Locate the cell with the specified text and output its (X, Y) center coordinate. 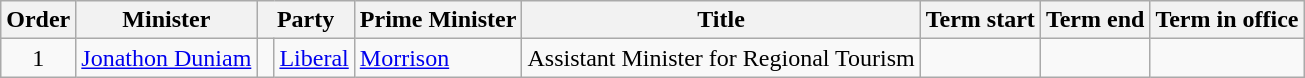
Party (306, 20)
Minister (166, 20)
Term start (980, 20)
1 (38, 58)
Prime Minister (438, 20)
Morrison (438, 58)
Title (721, 20)
Assistant Minister for Regional Tourism (721, 58)
Term end (1095, 20)
Jonathon Duniam (166, 58)
Order (38, 20)
Liberal (314, 58)
Term in office (1227, 20)
